Provide the [X, Y] coordinate of the cell's center where the given text is located.  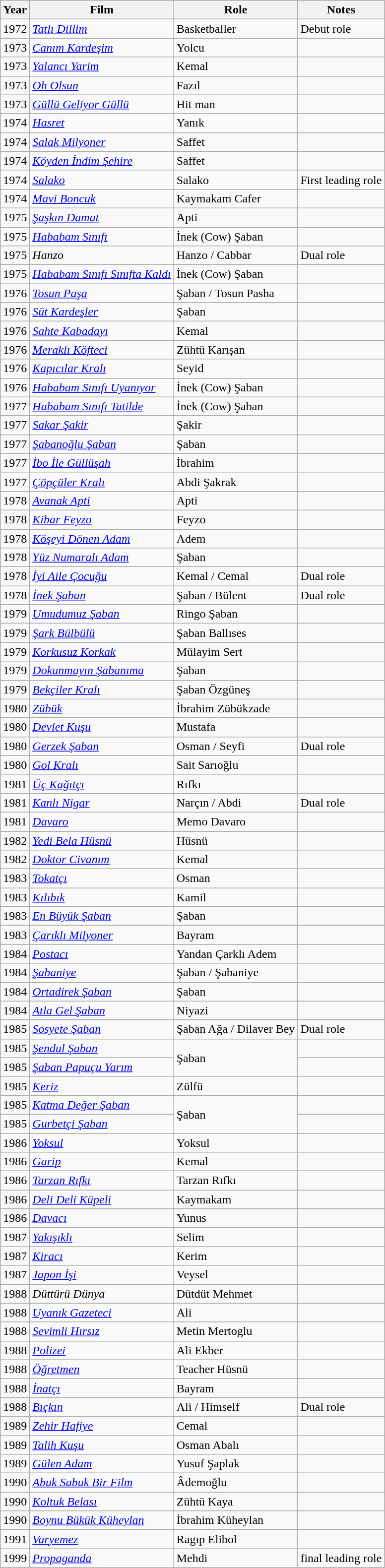
Mustafa [236, 727]
Gerzek Şaban [102, 746]
Memo Davaro [236, 821]
Umudumuz Şaban [102, 614]
Âdemoğlu [236, 1483]
Kaymakam Cafer [236, 198]
Cemal [236, 1426]
Şabaniye [102, 973]
Çöpçüler Kralı [102, 482]
Yolcu [236, 48]
Notes [341, 10]
Boynu Bükük Küheylan [102, 1520]
Şaban Papuçu Yarım [102, 1067]
Şaban / Şabaniye [236, 973]
Kemal / Cemal [236, 576]
Davacı [102, 1218]
Kılıbık [102, 897]
Film [102, 10]
Gülen Adam [102, 1464]
Şabanoğlu Şaban [102, 444]
En Büyük Şaban [102, 916]
Bıçkın [102, 1407]
Postacı [102, 954]
Kibar Feyzo [102, 519]
Feyzo [236, 519]
Devlet Kuşu [102, 727]
Zühtü Kaya [236, 1502]
Garip [102, 1162]
Abdi Şakrak [236, 482]
Korkusuz Korkak [102, 652]
Hababam Sınıfı Uyanıyor [102, 387]
Oh Olsun [102, 85]
Veysel [236, 1275]
Hababam Sınıfı Tatilde [102, 406]
Kiracı [102, 1256]
Şaban / Bülent [236, 595]
Hababam Sınıfı Sınıfta Kaldı [102, 274]
Talih Kuşu [102, 1445]
Osman / Seyfi [236, 746]
Yusuf Şaplak [236, 1464]
Keriz [102, 1086]
Yalancı Yarim [102, 66]
Osman [236, 878]
İbo İle Güllüşah [102, 463]
Salak Milyoner [102, 142]
Mehdi [236, 1558]
Niyazi [236, 1010]
Yanık [236, 123]
final leading role [341, 1558]
Deli Deli Küpeli [102, 1199]
Osman Abalı [236, 1445]
İbrahim Zübükzade [236, 708]
Kamil [236, 897]
Yüz Numaralı Adam [102, 558]
Sakar Şakir [102, 425]
Role [236, 10]
Tosun Paşa [102, 293]
İyi Aile Çocuğu [102, 576]
Hanzo / Cabbar [236, 255]
1999 [15, 1558]
Doktor Civanım [102, 860]
Şaşkın Damat [102, 217]
Üç Kağıtçı [102, 784]
Polizei [102, 1350]
Katma Değer Şaban [102, 1105]
Şark Bülbülü [102, 633]
Ali Ekber [236, 1350]
Ali / Himself [236, 1407]
Davaro [102, 821]
Atla Gel Şaban [102, 1010]
Düttürü Dünya [102, 1294]
Köyden İndim Şehire [102, 161]
Ringo Şaban [236, 614]
Zübük [102, 708]
Ragıp Elibol [236, 1539]
Gurbetçi Şaban [102, 1124]
1991 [15, 1539]
Öğretmen [102, 1369]
Yunus [236, 1218]
Dütdüt Mehmet [236, 1294]
Fazıl [236, 85]
Dokunmayın Şabanıma [102, 671]
Uyanık Gazeteci [102, 1313]
Yakışıklı [102, 1237]
Yandan Çarklı Adem [236, 954]
Zehir Hafiye [102, 1426]
Canım Kardeşim [102, 48]
Kapıcılar Kralı [102, 369]
Kanlı Nigar [102, 803]
Avanak Apti [102, 501]
Metin Mertoglu [236, 1331]
Tokatçı [102, 878]
Basketballer [236, 29]
Sosyete Şaban [102, 1029]
Hit man [236, 104]
Hanzo [102, 255]
Ali [236, 1313]
Şendul Şaban [102, 1048]
Sevimli Hırsız [102, 1331]
Şaban Ağa / Dilaver Bey [236, 1029]
Abuk Sabuk Bir Film [102, 1483]
Year [15, 10]
Mülayim Sert [236, 652]
Teacher Hüsnü [236, 1369]
Çarıklı Milyoner [102, 935]
Meraklı Köfteci [102, 350]
Sahte Kabadayı [102, 331]
Hüsnü [236, 841]
Hasret [102, 123]
Hababam Sınıfı [102, 237]
Mavi Boncuk [102, 198]
Köşeyi Dönen Adam [102, 538]
Şaban / Tosun Pasha [236, 293]
Şakir [236, 425]
Varyemez [102, 1539]
Bekçiler Kralı [102, 690]
Debut role [341, 29]
Şaban Ballıses [236, 633]
Sait Sarıoğlu [236, 765]
Propaganda [102, 1558]
Süt Kardeşler [102, 312]
Güllü Geliyor Güllü [102, 104]
Yedi Bela Hüsnü [102, 841]
İnatçı [102, 1388]
1972 [15, 29]
Adem [236, 538]
İnek Şaban [102, 595]
Zülfü [236, 1086]
Tatlı Dillim [102, 29]
Koltuk Belası [102, 1502]
İbrahim [236, 463]
Kaymakam [236, 1199]
Rıfkı [236, 784]
İbrahim Küheylan [236, 1520]
Japon İşi [102, 1275]
Kerim [236, 1256]
Ortadirek Şaban [102, 992]
Şaban Özgüneş [236, 690]
Gol Kralı [102, 765]
Selim [236, 1237]
Narçın / Abdi [236, 803]
Zühtü Karışan [236, 350]
Seyid [236, 369]
First leading role [341, 180]
